Determine the [X, Y] coordinate at the center of the cell enclosing the given text.  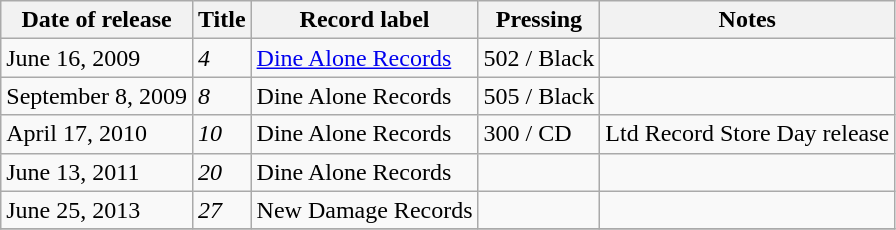
Date of release [97, 20]
June 13, 2011 [97, 172]
20 [222, 172]
10 [222, 134]
4 [222, 58]
502 / Black [539, 58]
New Damage Records [364, 210]
8 [222, 96]
Title [222, 20]
Notes [748, 20]
27 [222, 210]
April 17, 2010 [97, 134]
June 16, 2009 [97, 58]
Ltd Record Store Day release [748, 134]
Pressing [539, 20]
June 25, 2013 [97, 210]
September 8, 2009 [97, 96]
300 / CD [539, 134]
Record label [364, 20]
505 / Black [539, 96]
